Extract the (x, y) coordinate from the center of the cell holding the provided text.  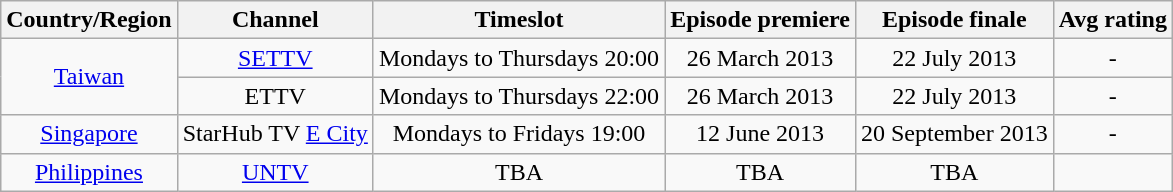
StarHub TV E City (275, 134)
Country/Region (89, 20)
20 September 2013 (954, 134)
Mondays to Thursdays 20:00 (518, 58)
Avg rating (1112, 20)
Timeslot (518, 20)
ETTV (275, 96)
UNTV (275, 172)
Episode premiere (760, 20)
Singapore (89, 134)
Philippines (89, 172)
Channel (275, 20)
12 June 2013 (760, 134)
Mondays to Thursdays 22:00 (518, 96)
Episode finale (954, 20)
Mondays to Fridays 19:00 (518, 134)
SETTV (275, 58)
Taiwan (89, 77)
